Extract the [X, Y] coordinate from the center of the cell holding the provided text.  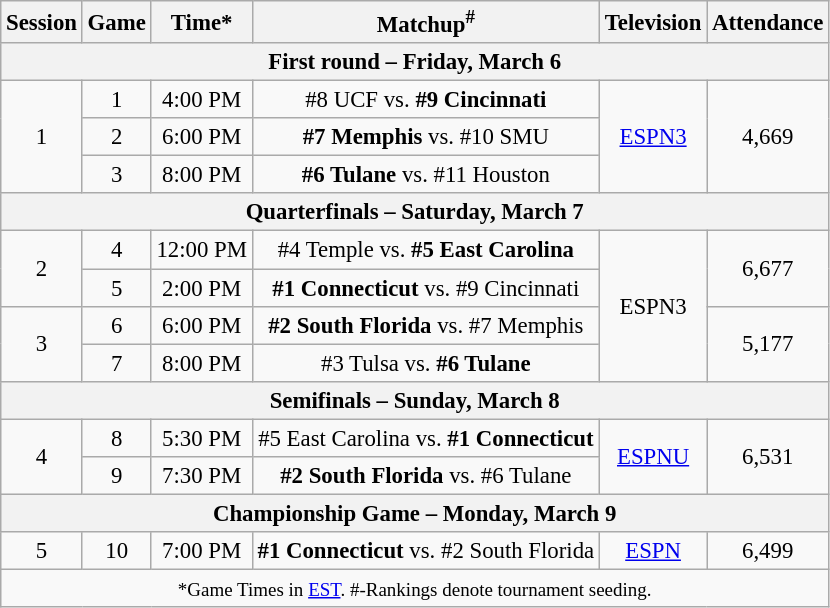
5,177 [768, 344]
#2 South Florida vs. #7 Memphis [426, 325]
#2 South Florida vs. #6 Tulane [426, 476]
7:00 PM [202, 551]
7 [116, 363]
Attendance [768, 22]
*Game Times in EST. #-Rankings denote tournament seeding. [415, 588]
6,531 [768, 456]
#8 UCF vs. #9 Cincinnati [426, 100]
Championship Game – Monday, March 9 [415, 513]
Television [652, 22]
6 [116, 325]
ESPNU [652, 456]
#1 Connecticut vs. #2 South Florida [426, 551]
#3 Tulsa vs. #6 Tulane [426, 363]
Matchup# [426, 22]
Session [42, 22]
First round – Friday, March 6 [415, 62]
4,669 [768, 138]
6,499 [768, 551]
2:00 PM [202, 288]
#1 Connecticut vs. #9 Cincinnati [426, 288]
Semifinals – Sunday, March 8 [415, 400]
12:00 PM [202, 250]
Game [116, 22]
9 [116, 476]
4:00 PM [202, 100]
6,677 [768, 268]
7:30 PM [202, 476]
#4 Temple vs. #5 East Carolina [426, 250]
ESPN [652, 551]
#6 Tulane vs. #11 Houston [426, 175]
Quarterfinals – Saturday, March 7 [415, 213]
5:30 PM [202, 438]
10 [116, 551]
#7 Memphis vs. #10 SMU [426, 137]
#5 East Carolina vs. #1 Connecticut [426, 438]
8 [116, 438]
Time* [202, 22]
